Determine the (x, y) coordinate at the center of the cell enclosing the given text.  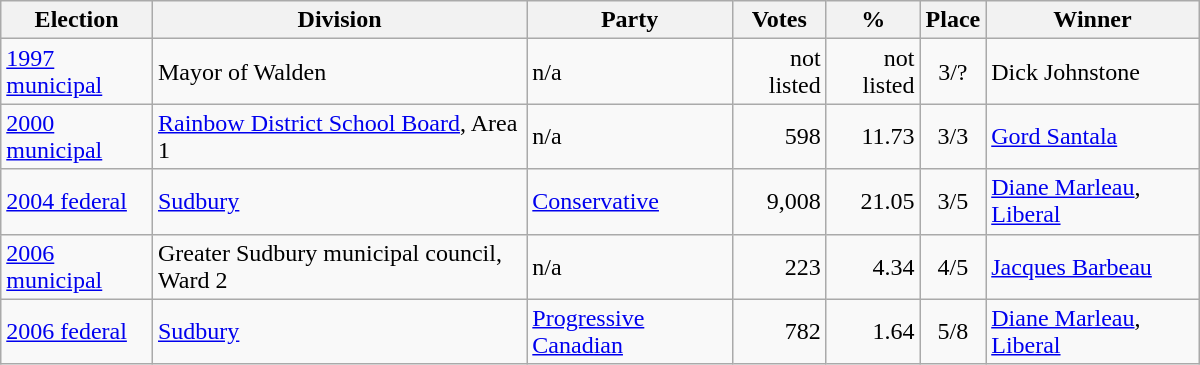
Winner (1093, 20)
11.73 (873, 136)
2000 municipal (77, 136)
Jacques Barbeau (1093, 266)
2004 federal (77, 202)
Division (339, 20)
223 (779, 266)
Rainbow District School Board, Area 1 (339, 136)
1.64 (873, 332)
Mayor of Walden (339, 72)
3/5 (953, 202)
Dick Johnstone (1093, 72)
Place (953, 20)
4.34 (873, 266)
21.05 (873, 202)
Party (630, 20)
Greater Sudbury municipal council, Ward 2 (339, 266)
Election (77, 20)
9,008 (779, 202)
1997 municipal (77, 72)
Votes (779, 20)
Conservative (630, 202)
2006 municipal (77, 266)
2006 federal (77, 332)
598 (779, 136)
782 (779, 332)
% (873, 20)
3/3 (953, 136)
Gord Santala (1093, 136)
4/5 (953, 266)
3/? (953, 72)
5/8 (953, 332)
Progressive Canadian (630, 332)
